Search for the cell housing the specified text and yield its (X, Y) center coordinate. 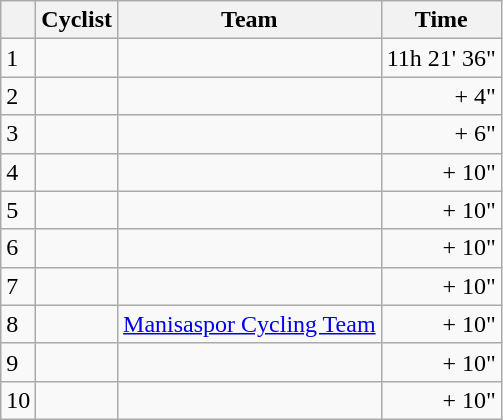
+ 4" (441, 96)
Cyclist (77, 20)
9 (18, 362)
3 (18, 134)
10 (18, 400)
5 (18, 210)
+ 6" (441, 134)
1 (18, 58)
7 (18, 286)
Time (441, 20)
4 (18, 172)
8 (18, 324)
Manisaspor Cycling Team (250, 324)
6 (18, 248)
2 (18, 96)
Team (250, 20)
11h 21' 36" (441, 58)
